Pinpoint the cell where the given text exists, returning its [X, Y] midpoint coordinate. 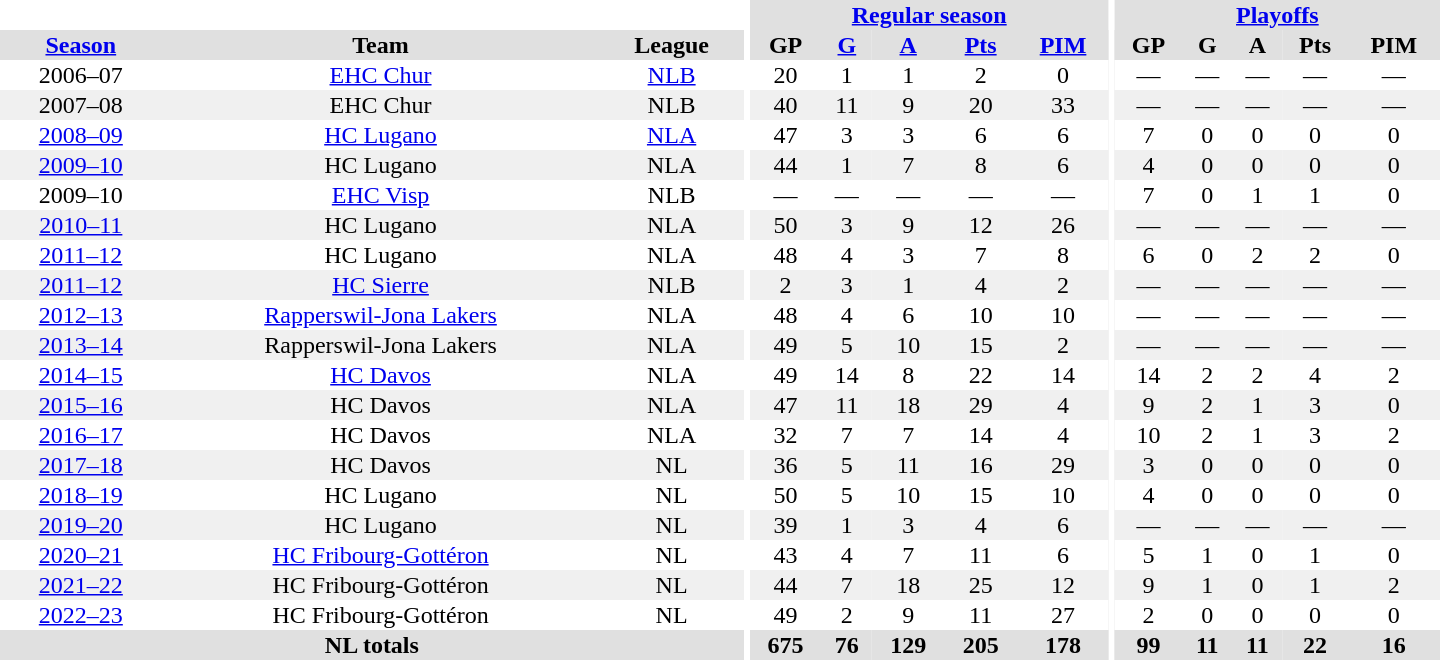
40 [785, 105]
2016–17 [81, 435]
2006–07 [81, 75]
26 [1063, 225]
Season [81, 45]
205 [980, 645]
178 [1063, 645]
Team [381, 45]
33 [1063, 105]
2008–09 [81, 135]
2020–21 [81, 555]
129 [908, 645]
2021–22 [81, 585]
2015–16 [81, 405]
2013–14 [81, 345]
2019–20 [81, 525]
25 [980, 585]
2007–08 [81, 105]
Regular season [929, 15]
HC Sierre [381, 285]
2012–13 [81, 315]
27 [1063, 615]
2018–19 [81, 495]
2014–15 [81, 375]
43 [785, 555]
Playoffs [1278, 15]
2022–23 [81, 615]
36 [785, 465]
League [671, 45]
39 [785, 525]
675 [785, 645]
NL totals [372, 645]
99 [1149, 645]
76 [847, 645]
2010–11 [81, 225]
2017–18 [81, 465]
32 [785, 435]
EHC Visp [381, 195]
